Determine the (x, y) coordinate at the center of the cell enclosing the given text.  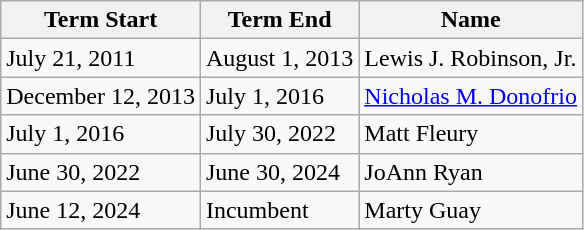
Nicholas M. Donofrio (471, 96)
July 21, 2011 (101, 58)
Name (471, 20)
June 30, 2022 (101, 172)
Lewis J. Robinson, Jr. (471, 58)
July 30, 2022 (279, 134)
Term End (279, 20)
JoAnn Ryan (471, 172)
June 12, 2024 (101, 210)
Marty Guay (471, 210)
August 1, 2013 (279, 58)
Term Start (101, 20)
December 12, 2013 (101, 96)
Incumbent (279, 210)
Matt Fleury (471, 134)
June 30, 2024 (279, 172)
